From the cell containing the given text, extract its center point as (x, y) coordinate. 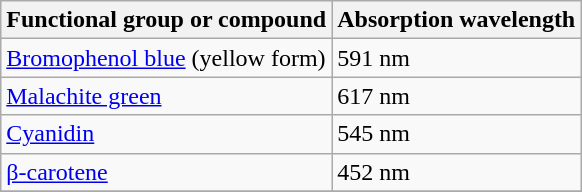
Functional group or compound (166, 20)
617 nm (456, 96)
Malachite green (166, 96)
591 nm (456, 58)
452 nm (456, 172)
β-carotene (166, 172)
Absorption wavelength (456, 20)
Bromophenol blue (yellow form) (166, 58)
Cyanidin (166, 134)
545 nm (456, 134)
